Provide the [x, y] coordinate of the cell's center where the given text is located.  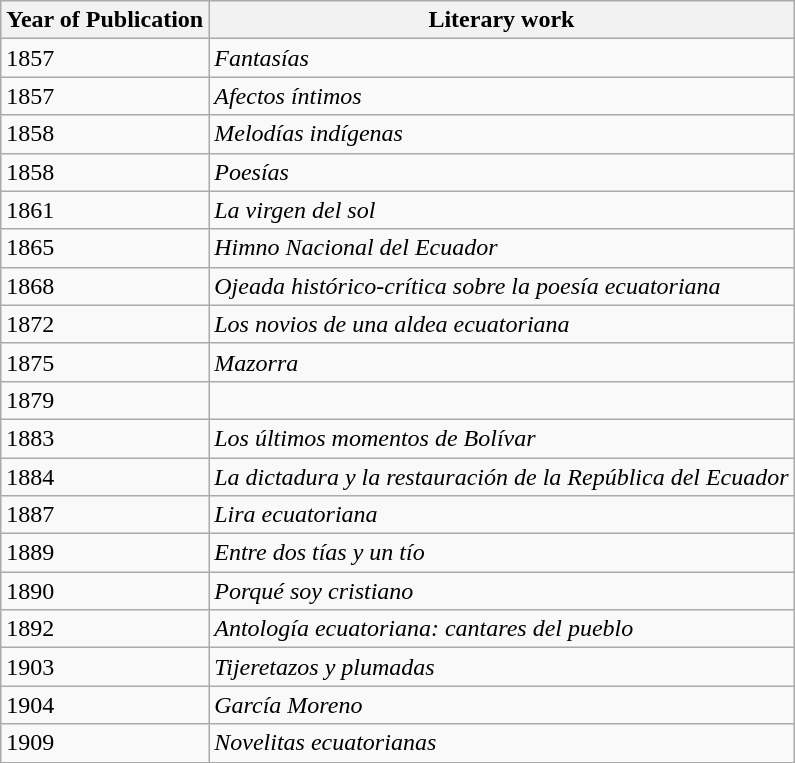
1884 [105, 477]
Afectos íntimos [502, 96]
Antología ecuatoriana: cantares del pueblo [502, 629]
Himno Nacional del Ecuador [502, 248]
Tijeretazos y plumadas [502, 667]
1872 [105, 324]
Porqué soy cristiano [502, 591]
Lira ecuatoriana [502, 515]
Los novios de una aldea ecuatoriana [502, 324]
La virgen del sol [502, 210]
1861 [105, 210]
1868 [105, 286]
Poesías [502, 172]
La dictadura y la restauración de la República del Ecuador [502, 477]
Fantasías [502, 58]
Mazorra [502, 362]
1909 [105, 743]
1892 [105, 629]
Year of Publication [105, 20]
1883 [105, 438]
1889 [105, 553]
1890 [105, 591]
Entre dos tías y un tío [502, 553]
1903 [105, 667]
Melodías indígenas [502, 134]
García Moreno [502, 705]
Literary work [502, 20]
Los últimos momentos de Bolívar [502, 438]
1875 [105, 362]
1879 [105, 400]
1904 [105, 705]
Novelitas ecuatorianas [502, 743]
Ojeada histórico-crítica sobre la poesía ecuatoriana [502, 286]
1887 [105, 515]
1865 [105, 248]
